Return [X, Y] of the center of cell containing provided text 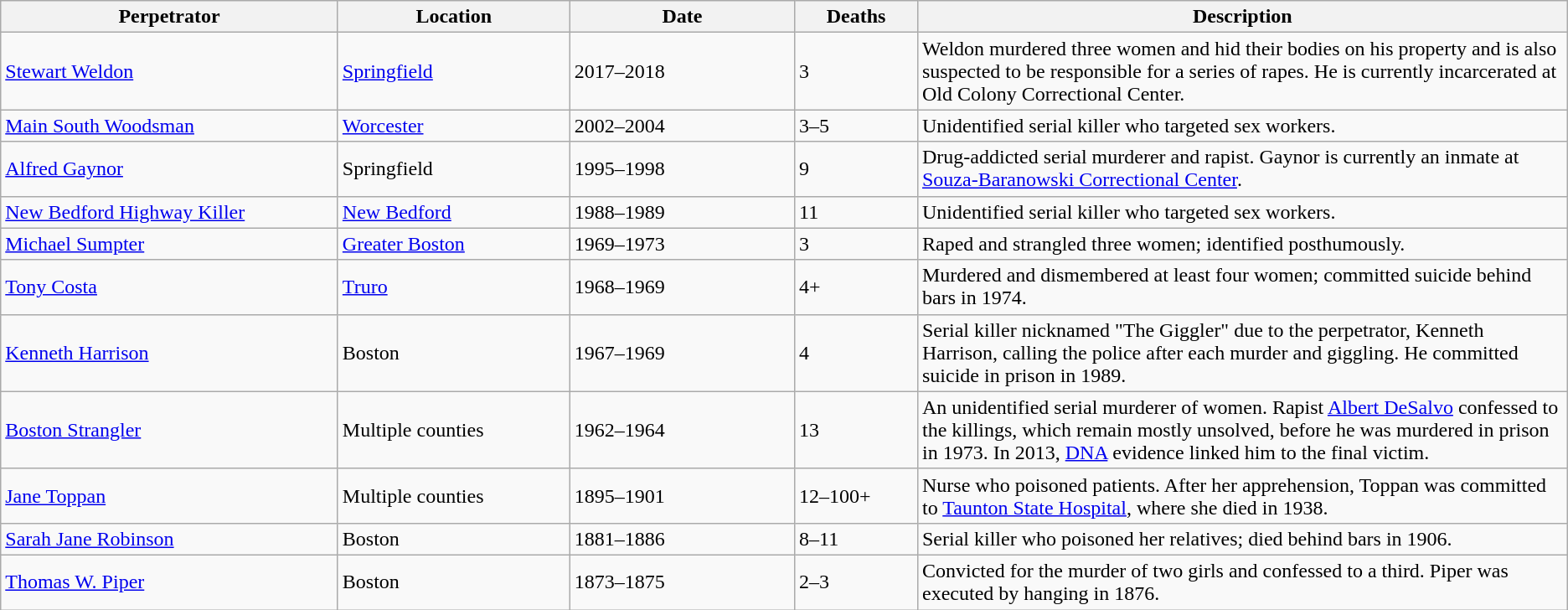
Boston Strangler [169, 430]
4 [856, 353]
Location [454, 17]
1881–1886 [682, 539]
Kenneth Harrison [169, 353]
Date [682, 17]
Murdered and dismembered at least four women; committed suicide behind bars in 1974. [1242, 287]
Main South Woodsman [169, 126]
Thomas W. Piper [169, 582]
Drug-addicted serial murderer and rapist. Gaynor is currently an inmate at Souza-Baranowski Correctional Center. [1242, 169]
1873–1875 [682, 582]
Convicted for the murder of two girls and confessed to a third. Piper was executed by hanging in 1876. [1242, 582]
Stewart Weldon [169, 71]
Worcester [454, 126]
1967–1969 [682, 353]
2017–2018 [682, 71]
Serial killer who poisoned her relatives; died behind bars in 1906. [1242, 539]
Tony Costa [169, 287]
New Bedford [454, 212]
1895–1901 [682, 496]
1969–1973 [682, 244]
2002–2004 [682, 126]
Description [1242, 17]
1988–1989 [682, 212]
11 [856, 212]
4+ [856, 287]
8–11 [856, 539]
Greater Boston [454, 244]
3–5 [856, 126]
Jane Toppan [169, 496]
1962–1964 [682, 430]
New Bedford Highway Killer [169, 212]
1968–1969 [682, 287]
Sarah Jane Robinson [169, 539]
13 [856, 430]
Alfred Gaynor [169, 169]
Nurse who poisoned patients. After her apprehension, Toppan was committed to Taunton State Hospital, where she died in 1938. [1242, 496]
9 [856, 169]
2–3 [856, 582]
12–100+ [856, 496]
Raped and strangled three women; identified posthumously. [1242, 244]
1995–1998 [682, 169]
Michael Sumpter [169, 244]
Perpetrator [169, 17]
Truro [454, 287]
Deaths [856, 17]
